Capture the cell that displays the provided text and extract its (x, y) central coordinate. 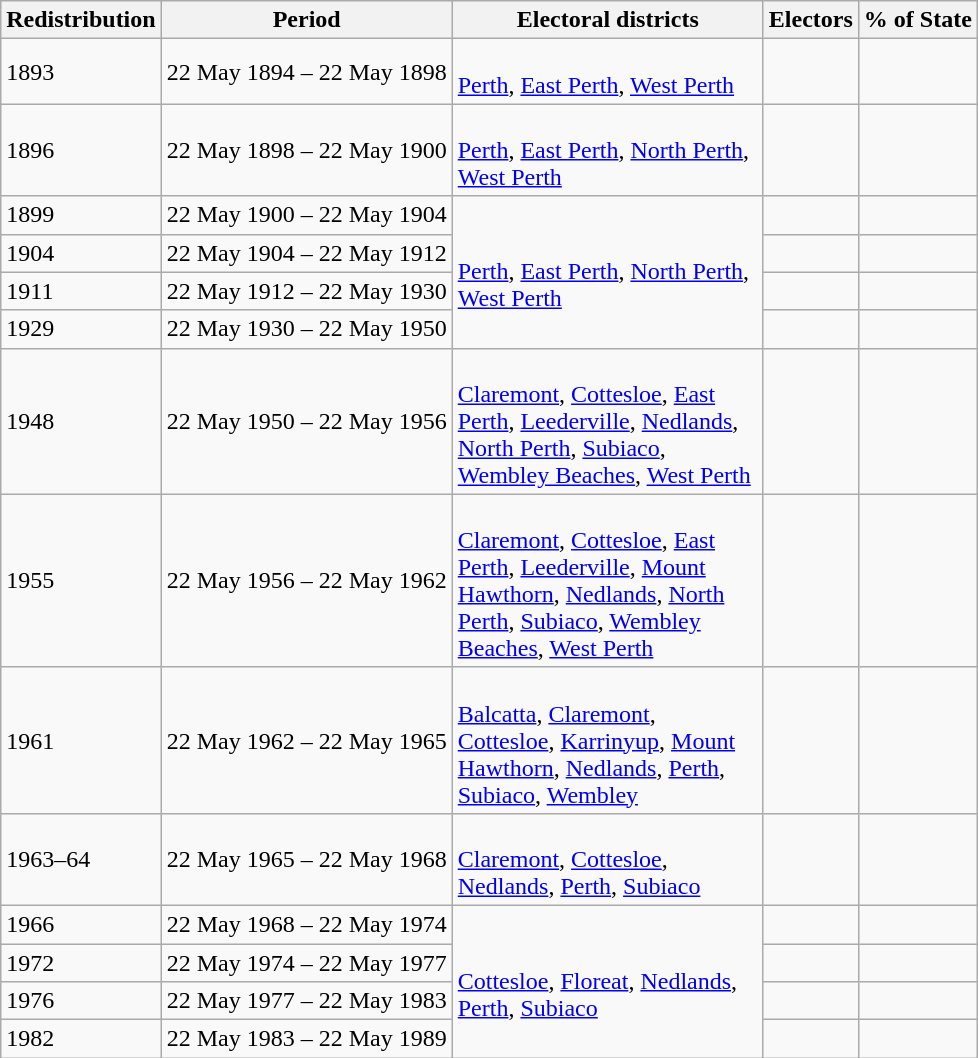
Redistribution (81, 20)
1966 (81, 924)
1896 (81, 150)
22 May 1974 – 22 May 1977 (306, 963)
22 May 1950 – 22 May 1956 (306, 421)
Electoral districts (608, 20)
1893 (81, 72)
Perth, East Perth, West Perth (608, 72)
Claremont, Cottesloe, East Perth, Leederville, Mount Hawthorn, Nedlands, North Perth, Subiaco, Wembley Beaches, West Perth (608, 580)
Electors (810, 20)
1904 (81, 253)
1972 (81, 963)
22 May 1894 – 22 May 1898 (306, 72)
1976 (81, 1001)
22 May 1904 – 22 May 1912 (306, 253)
Cottesloe, Floreat, Nedlands, Perth, Subiaco (608, 981)
22 May 1977 – 22 May 1983 (306, 1001)
22 May 1900 – 22 May 1904 (306, 215)
1963–64 (81, 859)
1982 (81, 1039)
Claremont, Cottesloe, Nedlands, Perth, Subiaco (608, 859)
1899 (81, 215)
22 May 1898 – 22 May 1900 (306, 150)
Balcatta, Claremont, Cottesloe, Karrinyup, Mount Hawthorn, Nedlands, Perth, Subiaco, Wembley (608, 740)
22 May 1965 – 22 May 1968 (306, 859)
Claremont, Cottesloe, East Perth, Leederville, Nedlands, North Perth, Subiaco, Wembley Beaches, West Perth (608, 421)
1961 (81, 740)
22 May 1912 – 22 May 1930 (306, 291)
22 May 1968 – 22 May 1974 (306, 924)
22 May 1962 – 22 May 1965 (306, 740)
1948 (81, 421)
22 May 1983 – 22 May 1989 (306, 1039)
1911 (81, 291)
1929 (81, 329)
1955 (81, 580)
% of State (918, 20)
Period (306, 20)
22 May 1956 – 22 May 1962 (306, 580)
22 May 1930 – 22 May 1950 (306, 329)
